Find where the given text appears and provide that cell's center as [X, Y] coordinate. 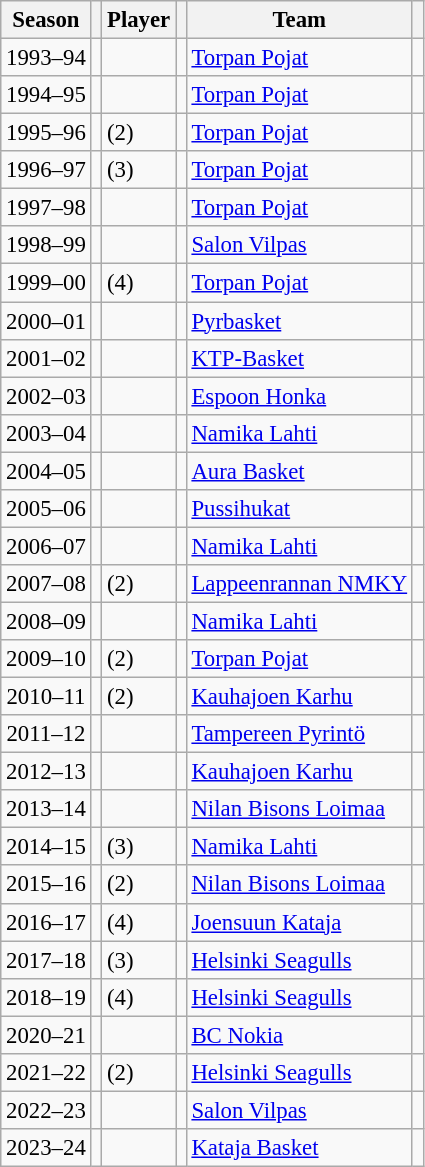
2006–07 [46, 546]
2015–16 [46, 885]
2011–12 [46, 734]
2000–01 [46, 321]
Espoon Honka [299, 396]
1995–96 [46, 133]
2003–04 [46, 433]
2002–03 [46, 396]
2008–09 [46, 621]
Kataja Basket [299, 1148]
Pussihukat [299, 509]
2017–18 [46, 960]
2022–23 [46, 1110]
2023–24 [46, 1148]
2001–02 [46, 358]
Aura Basket [299, 471]
1999–00 [46, 283]
2020–21 [46, 1035]
2014–15 [46, 847]
2007–08 [46, 584]
Player [139, 20]
2005–06 [46, 509]
2012–13 [46, 772]
KTP-Basket [299, 358]
2018–19 [46, 997]
Team [299, 20]
2021–22 [46, 1073]
BC Nokia [299, 1035]
Joensuun Kataja [299, 922]
Pyrbasket [299, 321]
Season [46, 20]
2009–10 [46, 659]
Lappeenrannan NMKY [299, 584]
2010–11 [46, 697]
1996–97 [46, 170]
1998–99 [46, 245]
1993–94 [46, 58]
Tampereen Pyrintö [299, 734]
2016–17 [46, 922]
2013–14 [46, 809]
1997–98 [46, 208]
2004–05 [46, 471]
1994–95 [46, 95]
